Search for the cell housing the specified text and yield its (X, Y) center coordinate. 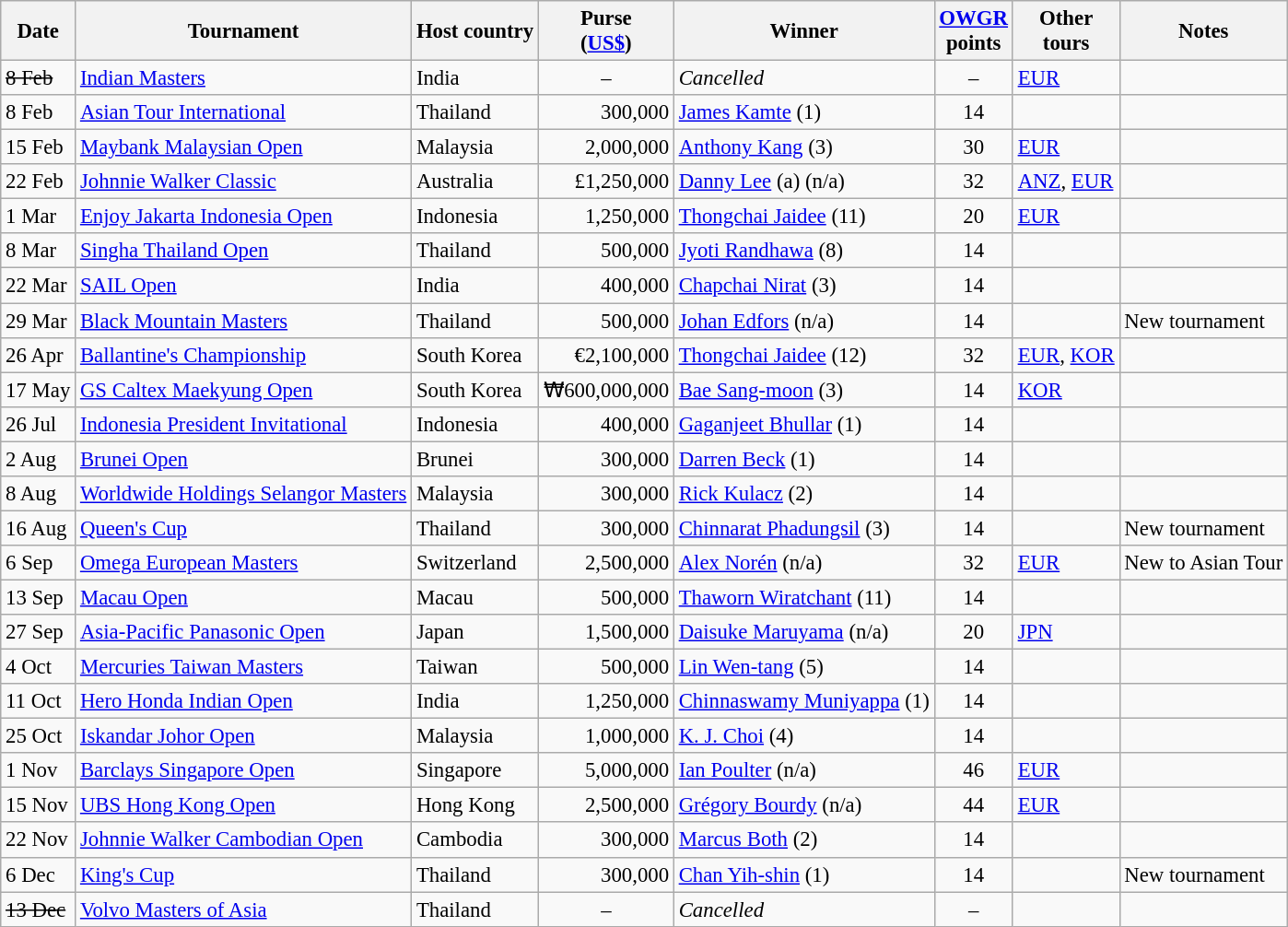
Danny Lee (a) (n/a) (803, 182)
Brunei (475, 459)
Maybank Malaysian Open (243, 147)
Mercuries Taiwan Masters (243, 667)
2 Aug (39, 459)
Singha Thailand Open (243, 252)
Ballantine's Championship (243, 355)
Japan (475, 632)
Thaworn Wiratchant (11) (803, 597)
46 (973, 770)
4 Oct (39, 667)
OWGRpoints (973, 31)
UBS Hong Kong Open (243, 805)
1,000,000 (606, 736)
27 Sep (39, 632)
Marcus Both (2) (803, 840)
Hero Honda Indian Open (243, 701)
Omega European Masters (243, 563)
Asia-Pacific Panasonic Open (243, 632)
22 Mar (39, 286)
Brunei Open (243, 459)
Macau Open (243, 597)
13 Sep (39, 597)
1 Mar (39, 217)
€2,100,000 (606, 355)
15 Feb (39, 147)
KOR (1066, 390)
Macau (475, 597)
£1,250,000 (606, 182)
Black Mountain Masters (243, 321)
Singapore (475, 770)
16 Aug (39, 528)
Jyoti Randhawa (8) (803, 252)
Rick Kulacz (2) (803, 494)
8 Aug (39, 494)
5,000,000 (606, 770)
Queen's Cup (243, 528)
JPN (1066, 632)
8 Mar (39, 252)
EUR, KOR (1066, 355)
Darren Beck (1) (803, 459)
Othertours (1066, 31)
Johnnie Walker Classic (243, 182)
King's Cup (243, 874)
44 (973, 805)
Cambodia (475, 840)
Johan Edfors (n/a) (803, 321)
Notes (1203, 31)
Australia (475, 182)
22 Feb (39, 182)
1 Nov (39, 770)
GS Caltex Maekyung Open (243, 390)
29 Mar (39, 321)
Enjoy Jakarta Indonesia Open (243, 217)
Anthony Kang (3) (803, 147)
Chinnarat Phadungsil (3) (803, 528)
17 May (39, 390)
1,500,000 (606, 632)
₩600,000,000 (606, 390)
K. J. Choi (4) (803, 736)
25 Oct (39, 736)
Thongchai Jaidee (11) (803, 217)
2,000,000 (606, 147)
Purse(US$) (606, 31)
Switzerland (475, 563)
Iskandar Johor Open (243, 736)
Asian Tour International (243, 112)
Lin Wen-tang (5) (803, 667)
Tournament (243, 31)
Ian Poulter (n/a) (803, 770)
Host country (475, 31)
Volvo Masters of Asia (243, 909)
Bae Sang-moon (3) (803, 390)
Alex Norén (n/a) (803, 563)
6 Dec (39, 874)
22 Nov (39, 840)
Chapchai Nirat (3) (803, 286)
Worldwide Holdings Selangor Masters (243, 494)
Chinnaswamy Muniyappa (1) (803, 701)
Daisuke Maruyama (n/a) (803, 632)
Indian Masters (243, 78)
30 (973, 147)
Indonesia President Invitational (243, 424)
Date (39, 31)
26 Apr (39, 355)
Taiwan (475, 667)
26 Jul (39, 424)
Gaganjeet Bhullar (1) (803, 424)
Thongchai Jaidee (12) (803, 355)
Barclays Singapore Open (243, 770)
Grégory Bourdy (n/a) (803, 805)
Winner (803, 31)
SAIL Open (243, 286)
New to Asian Tour (1203, 563)
James Kamte (1) (803, 112)
Chan Yih-shin (1) (803, 874)
13 Dec (39, 909)
6 Sep (39, 563)
11 Oct (39, 701)
ANZ, EUR (1066, 182)
Hong Kong (475, 805)
Johnnie Walker Cambodian Open (243, 840)
15 Nov (39, 805)
